Determine the (X, Y) coordinate at the center of the cell enclosing the given text.  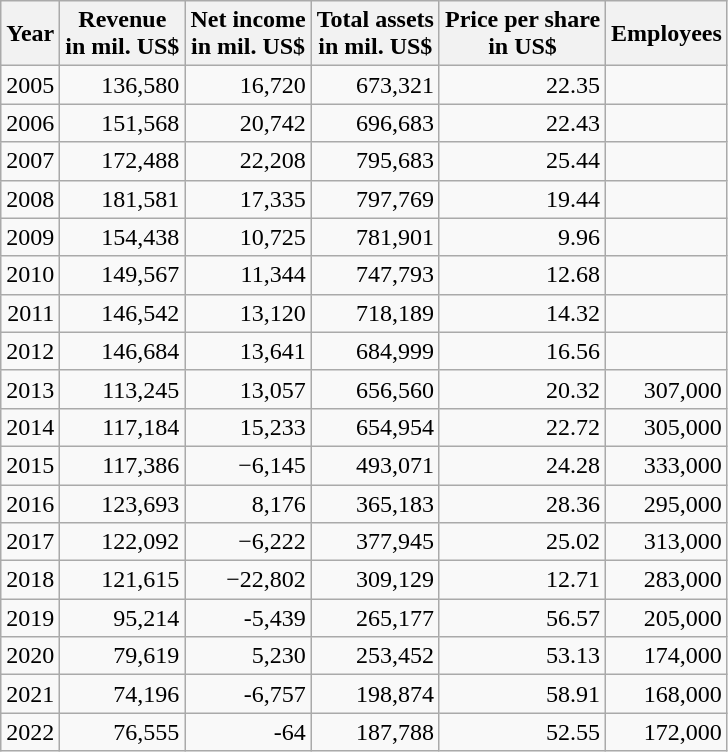
5,230 (248, 656)
13,641 (248, 351)
−6,222 (248, 542)
11,344 (248, 275)
22.43 (522, 123)
Employees (667, 34)
22.35 (522, 85)
17,335 (248, 199)
673,321 (375, 85)
2009 (30, 237)
684,999 (375, 351)
333,000 (667, 465)
172,488 (122, 161)
20.32 (522, 389)
2010 (30, 275)
136,580 (122, 85)
2013 (30, 389)
2015 (30, 465)
-6,757 (248, 694)
22,208 (248, 161)
154,438 (122, 237)
117,386 (122, 465)
307,000 (667, 389)
2020 (30, 656)
13,057 (248, 389)
−22,802 (248, 580)
168,000 (667, 694)
309,129 (375, 580)
Net incomein mil. US$ (248, 34)
20,742 (248, 123)
28.36 (522, 503)
305,000 (667, 427)
-5,439 (248, 618)
123,693 (122, 503)
198,874 (375, 694)
12.68 (522, 275)
117,184 (122, 427)
2006 (30, 123)
56.57 (522, 618)
2017 (30, 542)
797,769 (375, 199)
172,000 (667, 732)
53.13 (522, 656)
121,615 (122, 580)
174,000 (667, 656)
52.55 (522, 732)
377,945 (375, 542)
16.56 (522, 351)
493,071 (375, 465)
113,245 (122, 389)
19.44 (522, 199)
151,568 (122, 123)
Year (30, 34)
9.96 (522, 237)
16,720 (248, 85)
2016 (30, 503)
58.91 (522, 694)
12.71 (522, 580)
2022 (30, 732)
74,196 (122, 694)
79,619 (122, 656)
283,000 (667, 580)
24.28 (522, 465)
313,000 (667, 542)
8,176 (248, 503)
2014 (30, 427)
2018 (30, 580)
13,120 (248, 313)
656,560 (375, 389)
253,452 (375, 656)
2021 (30, 694)
149,567 (122, 275)
76,555 (122, 732)
2012 (30, 351)
Revenuein mil. US$ (122, 34)
181,581 (122, 199)
25.02 (522, 542)
15,233 (248, 427)
795,683 (375, 161)
654,954 (375, 427)
146,542 (122, 313)
2007 (30, 161)
781,901 (375, 237)
−6,145 (248, 465)
2005 (30, 85)
295,000 (667, 503)
365,183 (375, 503)
146,684 (122, 351)
10,725 (248, 237)
122,092 (122, 542)
187,788 (375, 732)
718,189 (375, 313)
2011 (30, 313)
14.32 (522, 313)
205,000 (667, 618)
Total assetsin mil. US$ (375, 34)
Price per sharein US$ (522, 34)
-64 (248, 732)
2019 (30, 618)
265,177 (375, 618)
95,214 (122, 618)
2008 (30, 199)
696,683 (375, 123)
22.72 (522, 427)
25.44 (522, 161)
747,793 (375, 275)
